Pinpoint the cell where the given text exists, returning its [X, Y] midpoint coordinate. 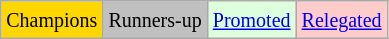
Promoted [252, 20]
Champions [52, 20]
Runners-up [155, 20]
Relegated [342, 20]
